Pinpoint the cell where the given text exists, returning its [X, Y] midpoint coordinate. 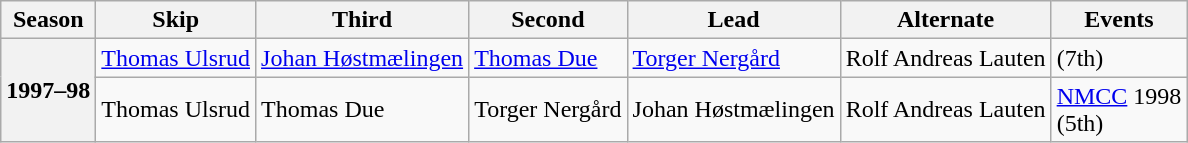
1997–98 [48, 90]
Skip [176, 20]
Events [1119, 20]
Alternate [946, 20]
Lead [734, 20]
Third [362, 20]
Season [48, 20]
(7th) [1119, 58]
NMCC 1998 (5th) [1119, 110]
Second [548, 20]
